Locate the cell with the specified text and output its [X, Y] center coordinate. 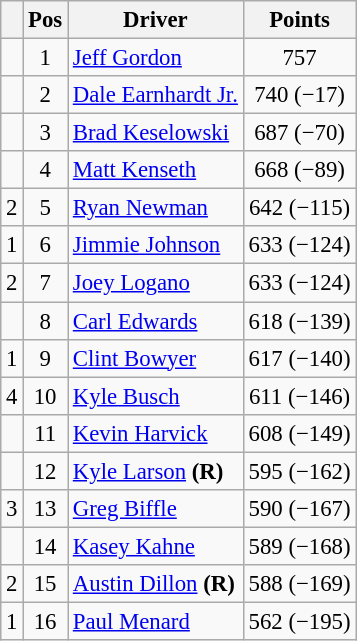
Matt Kenseth [156, 170]
Kyle Larson (R) [156, 471]
Kyle Busch [156, 396]
7 [46, 283]
14 [46, 546]
Jimmie Johnson [156, 245]
Brad Keselowski [156, 133]
Points [300, 20]
611 (−146) [300, 396]
Driver [156, 20]
15 [46, 584]
Greg Biffle [156, 509]
16 [46, 621]
8 [46, 321]
12 [46, 471]
687 (−70) [300, 133]
Kasey Kahne [156, 546]
590 (−167) [300, 509]
757 [300, 58]
Carl Edwards [156, 321]
13 [46, 509]
589 (−168) [300, 546]
Ryan Newman [156, 208]
668 (−89) [300, 170]
Jeff Gordon [156, 58]
608 (−149) [300, 433]
562 (−195) [300, 621]
Clint Bowyer [156, 358]
Austin Dillon (R) [156, 584]
618 (−139) [300, 321]
9 [46, 358]
Pos [46, 20]
Kevin Harvick [156, 433]
740 (−17) [300, 95]
617 (−140) [300, 358]
5 [46, 208]
Joey Logano [156, 283]
11 [46, 433]
10 [46, 396]
6 [46, 245]
588 (−169) [300, 584]
642 (−115) [300, 208]
595 (−162) [300, 471]
Paul Menard [156, 621]
Dale Earnhardt Jr. [156, 95]
